Search for the cell housing the specified text and yield its [X, Y] center coordinate. 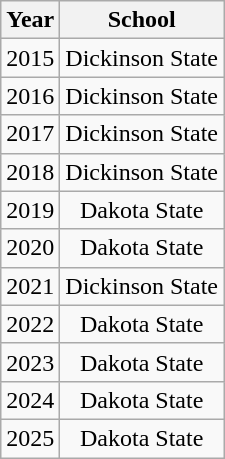
2018 [30, 172]
2015 [30, 58]
2020 [30, 248]
School [142, 20]
2023 [30, 362]
2017 [30, 134]
2019 [30, 210]
2025 [30, 438]
2024 [30, 400]
2021 [30, 286]
Year [30, 20]
2022 [30, 324]
2016 [30, 96]
